For the text-containing cell, return its midpoint in [x, y] coordinate format. 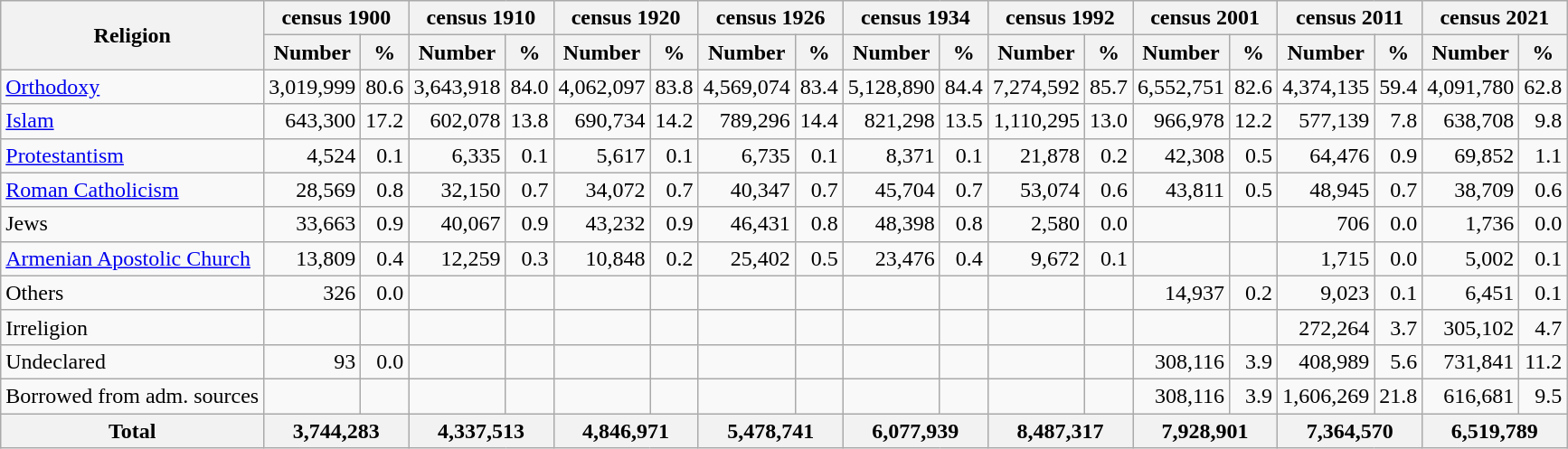
3,643,918 [458, 87]
690,734 [602, 121]
25,402 [747, 258]
602,078 [458, 121]
577,139 [1326, 121]
59.4 [1398, 87]
10,848 [602, 258]
34,072 [602, 190]
census 1934 [915, 18]
5,002 [1470, 258]
38,709 [1470, 190]
42,308 [1181, 155]
33,663 [313, 224]
1.1 [1543, 155]
638,708 [1470, 121]
6,451 [1470, 293]
9.8 [1543, 121]
4,524 [313, 155]
616,681 [1470, 396]
Others [132, 293]
3,019,999 [313, 87]
83.8 [675, 87]
1,110,295 [1036, 121]
643,300 [313, 121]
Religion [132, 35]
6,335 [458, 155]
Irreligion [132, 327]
21,878 [1036, 155]
4,846,971 [626, 431]
14.4 [819, 121]
5,478,741 [770, 431]
Roman Catholicism [132, 190]
62.8 [1543, 87]
305,102 [1470, 327]
45,704 [892, 190]
1,715 [1326, 258]
821,298 [892, 121]
4,062,097 [602, 87]
7,928,901 [1204, 431]
Jews [132, 224]
706 [1326, 224]
13.0 [1109, 121]
64,476 [1326, 155]
6,519,789 [1495, 431]
43,232 [602, 224]
731,841 [1470, 361]
census 2021 [1495, 18]
9,672 [1036, 258]
326 [313, 293]
13.8 [530, 121]
408,989 [1326, 361]
7.8 [1398, 121]
11.2 [1543, 361]
23,476 [892, 258]
84.4 [964, 87]
12,259 [458, 258]
6,552,751 [1181, 87]
6,077,939 [915, 431]
Total [132, 431]
5,617 [602, 155]
53,074 [1036, 190]
272,264 [1326, 327]
40,347 [747, 190]
40,067 [458, 224]
28,569 [313, 190]
12.2 [1253, 121]
4,337,513 [481, 431]
1,736 [1470, 224]
census 1910 [481, 18]
8,487,317 [1060, 431]
21.8 [1398, 396]
Borrowed from adm. sources [132, 396]
Orthodoxy [132, 87]
14.2 [675, 121]
census 1920 [626, 18]
14,937 [1181, 293]
83.4 [819, 87]
789,296 [747, 121]
census 1900 [336, 18]
69,852 [1470, 155]
Undeclared [132, 361]
966,978 [1181, 121]
84.0 [530, 87]
7,274,592 [1036, 87]
3,744,283 [336, 431]
85.7 [1109, 87]
0.3 [530, 258]
census 1992 [1060, 18]
census 2011 [1350, 18]
43,811 [1181, 190]
48,398 [892, 224]
5.6 [1398, 361]
46,431 [747, 224]
80.6 [385, 87]
Protestantism [132, 155]
2,580 [1036, 224]
9.5 [1543, 396]
1,606,269 [1326, 396]
4,569,074 [747, 87]
4,091,780 [1470, 87]
9,023 [1326, 293]
census 1926 [770, 18]
4,374,135 [1326, 87]
7,364,570 [1350, 431]
13,809 [313, 258]
8,371 [892, 155]
census 2001 [1204, 18]
82.6 [1253, 87]
17.2 [385, 121]
93 [313, 361]
3.7 [1398, 327]
4.7 [1543, 327]
32,150 [458, 190]
Islam [132, 121]
5,128,890 [892, 87]
13.5 [964, 121]
Armenian Apostolic Church [132, 258]
6,735 [747, 155]
48,945 [1326, 190]
